Locate the cell with the specified text and output its (x, y) center coordinate. 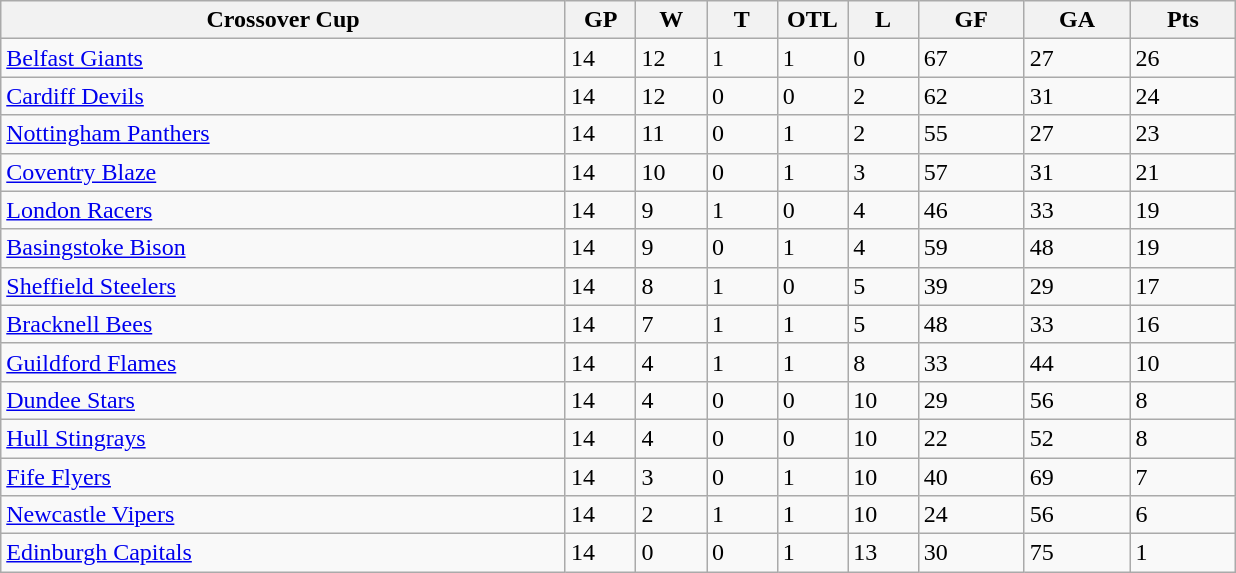
75 (1077, 553)
GF (971, 20)
26 (1183, 58)
21 (1183, 172)
Pts (1183, 20)
Sheffield Steelers (284, 286)
62 (971, 96)
67 (971, 58)
Edinburgh Capitals (284, 553)
Hull Stingrays (284, 438)
16 (1183, 324)
Crossover Cup (284, 20)
Newcastle Vipers (284, 515)
40 (971, 477)
Guildford Flames (284, 362)
52 (1077, 438)
GP (600, 20)
Basingstoke Bison (284, 248)
59 (971, 248)
London Racers (284, 210)
Fife Flyers (284, 477)
17 (1183, 286)
22 (971, 438)
69 (1077, 477)
30 (971, 553)
L (884, 20)
13 (884, 553)
Bracknell Bees (284, 324)
OTL (812, 20)
46 (971, 210)
39 (971, 286)
Dundee Stars (284, 400)
W (672, 20)
Belfast Giants (284, 58)
Cardiff Devils (284, 96)
23 (1183, 134)
Nottingham Panthers (284, 134)
57 (971, 172)
6 (1183, 515)
44 (1077, 362)
T (742, 20)
55 (971, 134)
GA (1077, 20)
Coventry Blaze (284, 172)
11 (672, 134)
